Return the (X, Y) coordinate for the center point of the cell that contains the specified text.  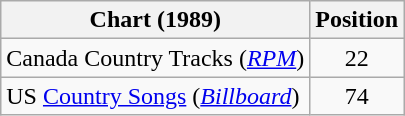
US Country Songs (Billboard) (156, 96)
22 (357, 58)
Chart (1989) (156, 20)
Position (357, 20)
74 (357, 96)
Canada Country Tracks (RPM) (156, 58)
